Return [x, y] of the center of cell containing provided text 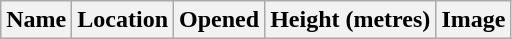
Opened [220, 20]
Location [123, 20]
Image [474, 20]
Name [36, 20]
Height (metres) [350, 20]
